Determine the (x, y) coordinate at the center of the cell enclosing the given text.  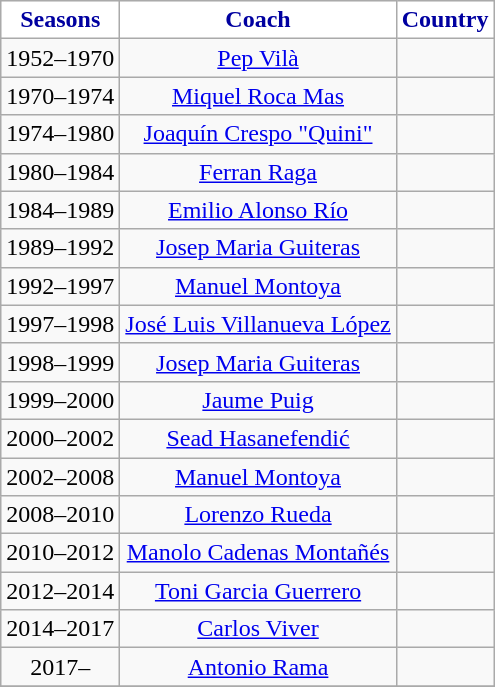
Sead Hasanefendić (258, 438)
1980–1984 (60, 172)
1984–1989 (60, 210)
Toni Garcia Guerrero (258, 591)
2002–2008 (60, 477)
Miquel Roca Mas (258, 96)
2000–2002 (60, 438)
1992–1997 (60, 286)
1997–1998 (60, 324)
Country (445, 20)
2014–2017 (60, 629)
1952–1970 (60, 58)
Pep Vilà (258, 58)
2010–2012 (60, 553)
Antonio Rama (258, 667)
Seasons (60, 20)
Coach (258, 20)
Emilio Alonso Río (258, 210)
2012–2014 (60, 591)
Manolo Cadenas Montañés (258, 553)
2008–2010 (60, 515)
Ferran Raga (258, 172)
Carlos Viver (258, 629)
1999–2000 (60, 400)
José Luis Villanueva López (258, 324)
Lorenzo Rueda (258, 515)
1970–1974 (60, 96)
1989–1992 (60, 248)
1974–1980 (60, 134)
2017– (60, 667)
1998–1999 (60, 362)
Joaquín Crespo "Quini" (258, 134)
Jaume Puig (258, 400)
